Find where the given text appears and provide that cell's center as (X, Y) coordinate. 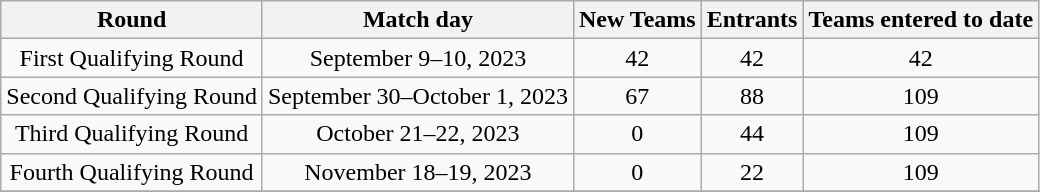
New Teams (637, 20)
67 (637, 96)
September 9–10, 2023 (418, 58)
44 (752, 134)
Entrants (752, 20)
22 (752, 172)
Match day (418, 20)
88 (752, 96)
Round (132, 20)
November 18–19, 2023 (418, 172)
Third Qualifying Round (132, 134)
September 30–October 1, 2023 (418, 96)
October 21–22, 2023 (418, 134)
Second Qualifying Round (132, 96)
Teams entered to date (921, 20)
Fourth Qualifying Round (132, 172)
First Qualifying Round (132, 58)
